From the cell containing the given text, extract its center point as (X, Y) coordinate. 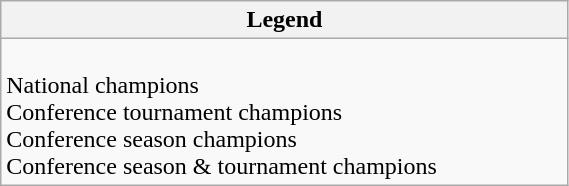
National champions Conference tournament champions Conference season champions Conference season & tournament champions (284, 112)
Legend (284, 20)
